Extract the (X, Y) coordinate from the center of the cell holding the provided text.  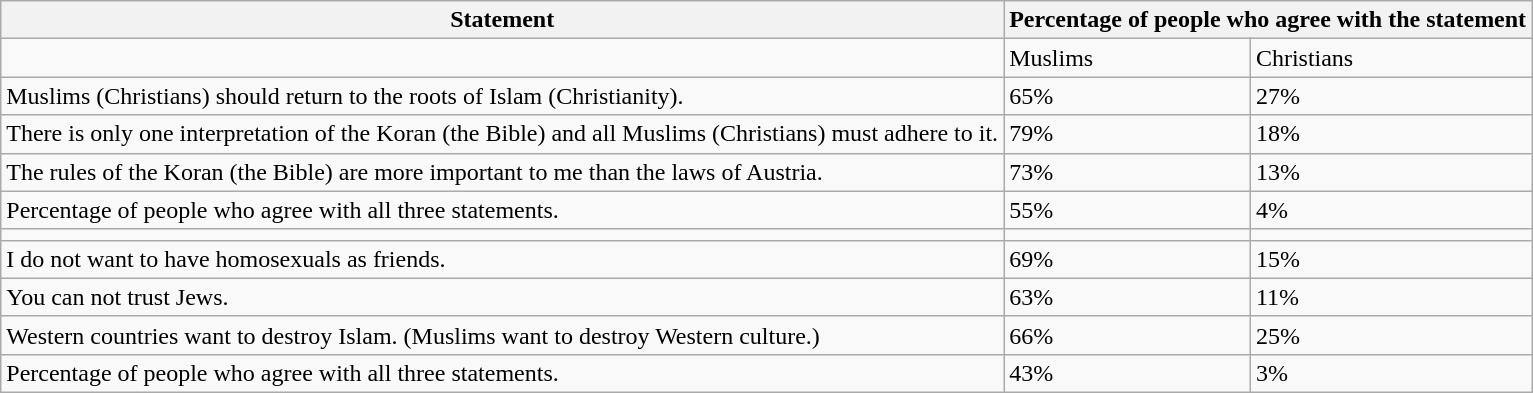
You can not trust Jews. (502, 297)
4% (1390, 210)
Western countries want to destroy Islam. (Muslims want to destroy Western culture.) (502, 335)
43% (1128, 373)
63% (1128, 297)
18% (1390, 134)
I do not want to have homosexuals as friends. (502, 259)
66% (1128, 335)
15% (1390, 259)
Christians (1390, 58)
Percentage of people who agree with the statement (1268, 20)
3% (1390, 373)
11% (1390, 297)
27% (1390, 96)
69% (1128, 259)
Statement (502, 20)
79% (1128, 134)
The rules of the Koran (the Bible) are more important to me than the laws of Austria. (502, 172)
Muslims (1128, 58)
There is only one interpretation of the Koran (the Bible) and all Muslims (Christians) must adhere to it. (502, 134)
25% (1390, 335)
55% (1128, 210)
73% (1128, 172)
Muslims (Christians) should return to the roots of Islam (Christianity). (502, 96)
13% (1390, 172)
65% (1128, 96)
